From the cell containing the given text, extract its center point as (x, y) coordinate. 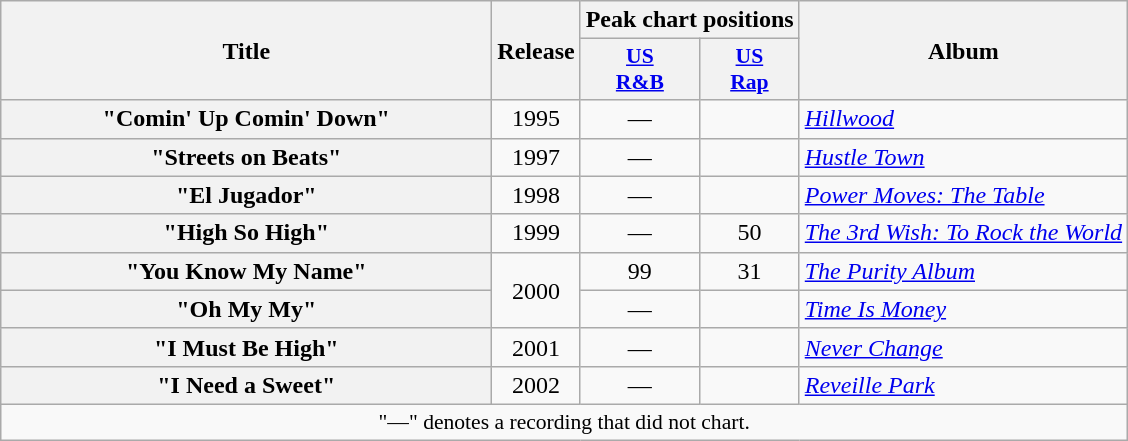
"High So High" (246, 233)
99 (640, 271)
The 3rd Wish: To Rock the World (963, 233)
"Oh My My" (246, 309)
Power Moves: The Table (963, 195)
USRap (750, 70)
1998 (536, 195)
2001 (536, 347)
The Purity Album (963, 271)
2002 (536, 385)
Hillwood (963, 119)
Hustle Town (963, 157)
USR&B (640, 70)
Release (536, 50)
"Streets on Beats" (246, 157)
1997 (536, 157)
Reveille Park (963, 385)
"I Need a Sweet" (246, 385)
"El Jugador" (246, 195)
Peak chart positions (690, 20)
Title (246, 50)
50 (750, 233)
1999 (536, 233)
"You Know My Name" (246, 271)
Time Is Money (963, 309)
"Comin' Up Comin' Down" (246, 119)
"—" denotes a recording that did not chart. (564, 422)
31 (750, 271)
Never Change (963, 347)
1995 (536, 119)
"I Must Be High" (246, 347)
Album (963, 50)
2000 (536, 290)
